Detect which cell encompasses the target text, then output its [x, y] center coordinate. 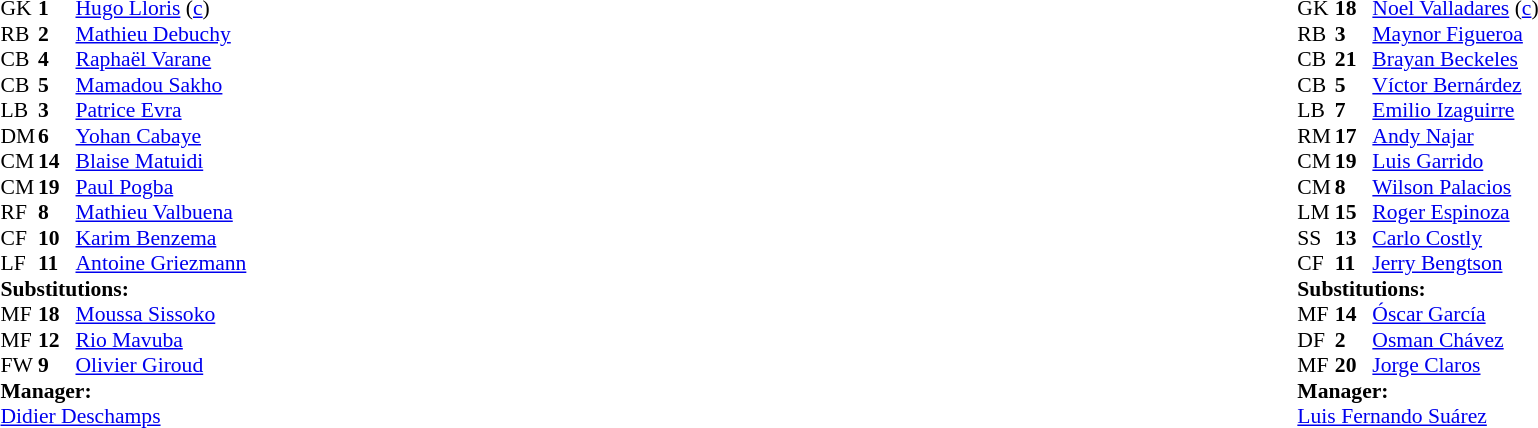
Antoine Griezmann [162, 263]
Mathieu Valbuena [162, 213]
Rio Mavuba [162, 340]
Emilio Izaguirre [1455, 111]
7 [1354, 111]
Brayan Beckeles [1455, 59]
Luis Garrido [1455, 161]
21 [1354, 59]
Jerry Bengtson [1455, 263]
Roger Espinoza [1455, 213]
Wilson Palacios [1455, 187]
Jorge Claros [1455, 365]
Patrice Evra [162, 111]
17 [1354, 136]
RF [19, 213]
SS [1316, 238]
Yohan Cabaye [162, 136]
FW [19, 365]
RM [1316, 136]
Olivier Giroud [162, 365]
LF [19, 263]
18 [57, 315]
13 [1354, 238]
10 [57, 238]
Moussa Sissoko [162, 315]
Óscar García [1455, 315]
4 [57, 59]
Víctor Bernárdez [1455, 85]
Mathieu Debuchy [162, 34]
12 [57, 340]
20 [1354, 365]
Osman Chávez [1455, 340]
DF [1316, 340]
Blaise Matuidi [162, 161]
Maynor Figueroa [1455, 34]
Andy Najar [1455, 136]
DM [19, 136]
Mamadou Sakho [162, 85]
9 [57, 365]
6 [57, 136]
Carlo Costly [1455, 238]
15 [1354, 213]
Raphaël Varane [162, 59]
Karim Benzema [162, 238]
LM [1316, 213]
Paul Pogba [162, 187]
